Return the (x, y) coordinate for the center point of the cell that contains the specified text.  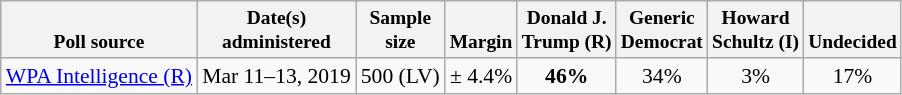
46% (566, 76)
GenericDemocrat (662, 30)
500 (LV) (400, 76)
3% (755, 76)
17% (853, 76)
Margin (481, 30)
34% (662, 76)
Donald J.Trump (R) (566, 30)
Date(s)administered (276, 30)
Samplesize (400, 30)
Poll source (99, 30)
WPA Intelligence (R) (99, 76)
Undecided (853, 30)
HowardSchultz (I) (755, 30)
± 4.4% (481, 76)
Mar 11–13, 2019 (276, 76)
